Detect which cell encompasses the target text, then output its [X, Y] center coordinate. 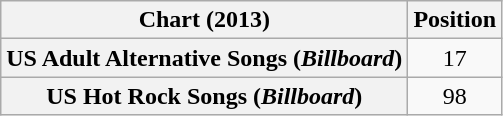
Chart (2013) [204, 20]
US Hot Rock Songs (Billboard) [204, 96]
US Adult Alternative Songs (Billboard) [204, 58]
98 [455, 96]
17 [455, 58]
Position [455, 20]
